For the text-containing cell, return its midpoint in [x, y] coordinate format. 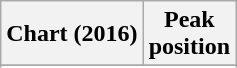
Chart (2016) [72, 34]
Peakposition [189, 34]
